Find where the given text appears and provide that cell's center as [x, y] coordinate. 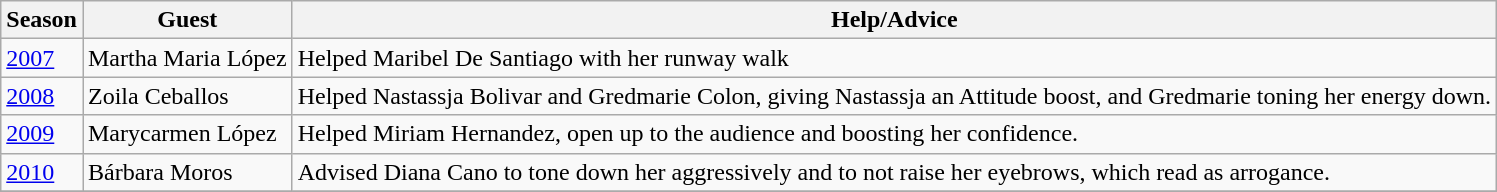
Bárbara Moros [187, 172]
Helped Miriam Hernandez, open up to the audience and boosting her confidence. [894, 134]
Helped Maribel De Santiago with her runway walk [894, 58]
Season [42, 20]
2010 [42, 172]
2007 [42, 58]
2009 [42, 134]
Guest [187, 20]
Zoila Ceballos [187, 96]
Marycarmen López [187, 134]
Helped Nastassja Bolivar and Gredmarie Colon, giving Nastassja an Attitude boost, and Gredmarie toning her energy down. [894, 96]
Advised Diana Cano to tone down her aggressively and to not raise her eyebrows, which read as arrogance. [894, 172]
Help/Advice [894, 20]
2008 [42, 96]
Martha Maria López [187, 58]
